Determine the [X, Y] coordinate at the center of the cell enclosing the given text.  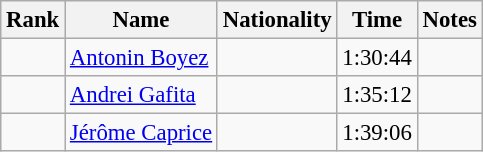
Time [377, 20]
Rank [33, 20]
Andrei Gafita [142, 95]
Notes [450, 20]
Jérôme Caprice [142, 133]
Name [142, 20]
1:39:06 [377, 133]
1:35:12 [377, 95]
Antonin Boyez [142, 58]
Nationality [276, 20]
1:30:44 [377, 58]
